Determine the (x, y) coordinate at the center of the cell enclosing the given text.  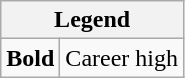
Bold (30, 58)
Legend (92, 20)
Career high (122, 58)
